For the text-containing cell, return its midpoint in (X, Y) coordinate format. 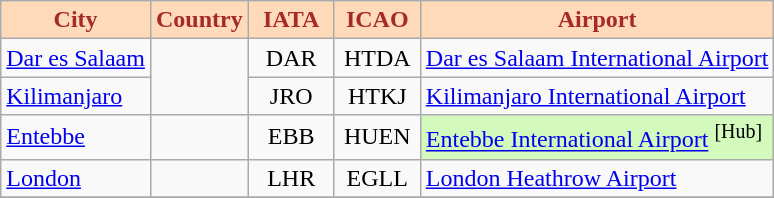
Country (199, 20)
Entebbe (76, 138)
DAR (291, 58)
London Heathrow Airport (597, 178)
JRO (291, 96)
HUEN (377, 138)
Entebbe International Airport [Hub] (597, 138)
EBB (291, 138)
City (76, 20)
Dar es Salaam International Airport (597, 58)
LHR (291, 178)
London (76, 178)
HTKJ (377, 96)
Kilimanjaro International Airport (597, 96)
EGLL (377, 178)
IATA (291, 20)
HTDA (377, 58)
Dar es Salaam (76, 58)
Airport (597, 20)
ICAO (377, 20)
Kilimanjaro (76, 96)
